Output the [X, Y] coordinate of the center of the cell containing the given text.  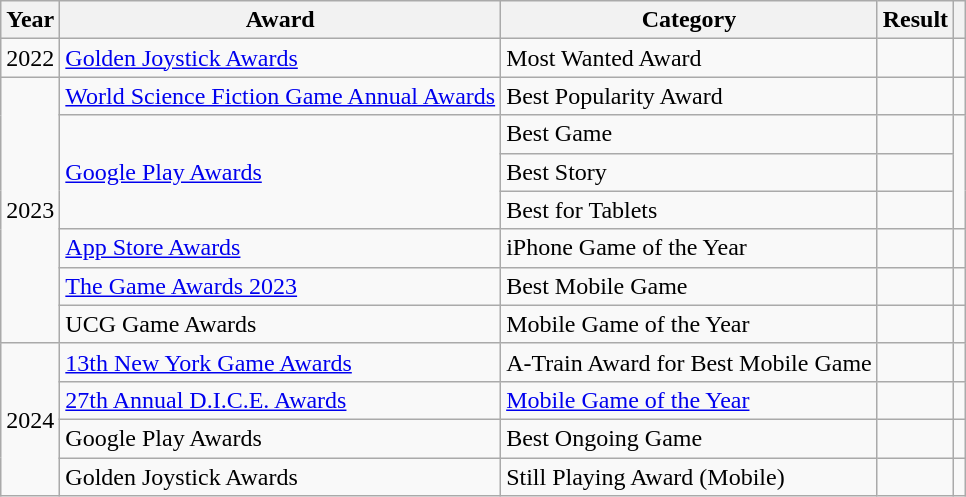
Best for Tablets [690, 210]
Result [915, 20]
Best Ongoing Game [690, 438]
2024 [30, 419]
2022 [30, 58]
App Store Awards [280, 248]
13th New York Game Awards [280, 362]
iPhone Game of the Year [690, 248]
The Game Awards 2023 [280, 286]
World Science Fiction Game Annual Awards [280, 96]
27th Annual D.I.C.E. Awards [280, 400]
Best Story [690, 172]
UCG Game Awards [280, 324]
Category [690, 20]
Best Mobile Game [690, 286]
Still Playing Award (Mobile) [690, 477]
Most Wanted Award [690, 58]
Best Game [690, 134]
Year [30, 20]
2023 [30, 210]
A-Train Award for Best Mobile Game [690, 362]
Best Popularity Award [690, 96]
Award [280, 20]
